For the text-containing cell, return its midpoint in [x, y] coordinate format. 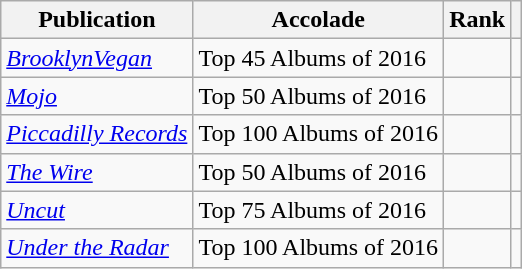
Rank [478, 20]
Publication [97, 20]
Accolade [318, 20]
Mojo [97, 96]
Piccadilly Records [97, 134]
Under the Radar [97, 248]
BrooklynVegan [97, 58]
Top 45 Albums of 2016 [318, 58]
The Wire [97, 172]
Uncut [97, 210]
Top 75 Albums of 2016 [318, 210]
